Extract the [x, y] coordinate from the center of the cell holding the provided text.  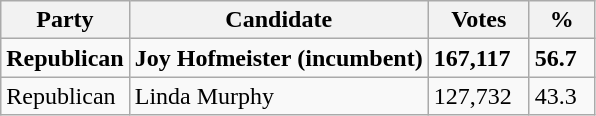
Party [65, 20]
56.7 [562, 58]
167,117 [478, 58]
% [562, 20]
Linda Murphy [278, 96]
Candidate [278, 20]
Votes [478, 20]
43.3 [562, 96]
127,732 [478, 96]
Joy Hofmeister (incumbent) [278, 58]
